Determine the (x, y) coordinate at the center of the cell enclosing the given text.  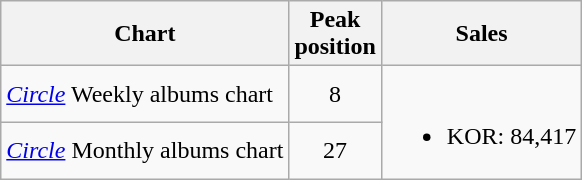
27 (335, 150)
Peakposition (335, 34)
Circle Monthly albums chart (145, 150)
Sales (481, 34)
Chart (145, 34)
KOR: 84,417 (481, 122)
Circle Weekly albums chart (145, 94)
8 (335, 94)
